Return the (x, y) coordinate for the center point of the cell that contains the specified text.  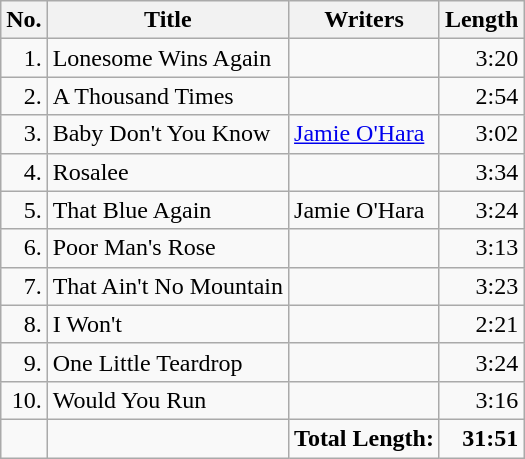
Would You Run (168, 400)
That Blue Again (168, 210)
3. (24, 134)
One Little Teardrop (168, 362)
2:21 (481, 324)
Rosalee (168, 172)
No. (24, 20)
3:16 (481, 400)
8. (24, 324)
5. (24, 210)
Baby Don't You Know (168, 134)
4. (24, 172)
A Thousand Times (168, 96)
1. (24, 58)
3:34 (481, 172)
3:02 (481, 134)
9. (24, 362)
3:13 (481, 248)
6. (24, 248)
I Won't (168, 324)
10. (24, 400)
3:20 (481, 58)
3:23 (481, 286)
Lonesome Wins Again (168, 58)
Writers (364, 20)
2. (24, 96)
Length (481, 20)
Poor Man's Rose (168, 248)
Title (168, 20)
7. (24, 286)
2:54 (481, 96)
That Ain't No Mountain (168, 286)
Total Length: (364, 438)
31:51 (481, 438)
